Find where the given text appears and provide that cell's center as (X, Y) coordinate. 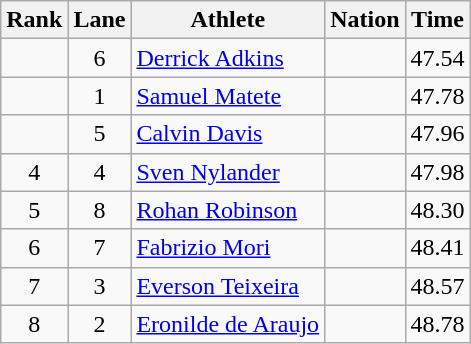
47.96 (438, 134)
3 (100, 286)
Everson Teixeira (228, 286)
48.78 (438, 324)
47.98 (438, 172)
Rohan Robinson (228, 210)
1 (100, 96)
Fabrizio Mori (228, 248)
Derrick Adkins (228, 58)
Athlete (228, 20)
Sven Nylander (228, 172)
Time (438, 20)
Nation (365, 20)
Samuel Matete (228, 96)
Rank (34, 20)
Eronilde de Araujo (228, 324)
47.78 (438, 96)
48.41 (438, 248)
47.54 (438, 58)
Calvin Davis (228, 134)
Lane (100, 20)
2 (100, 324)
48.57 (438, 286)
48.30 (438, 210)
